Locate the cell with the specified text and output its [x, y] center coordinate. 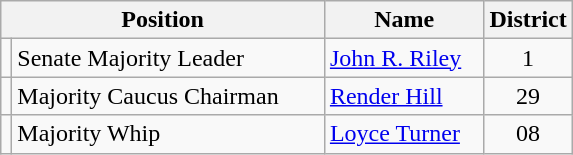
Position [163, 20]
Name [404, 20]
Majority Whip [168, 134]
Loyce Turner [404, 134]
Render Hill [404, 96]
29 [528, 96]
District [528, 20]
1 [528, 58]
08 [528, 134]
John R. Riley [404, 58]
Majority Caucus Chairman [168, 96]
Senate Majority Leader [168, 58]
